Return (x, y) of the center of cell containing provided text 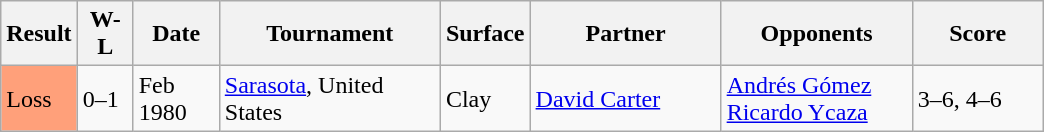
Clay (485, 98)
Surface (485, 34)
David Carter (626, 98)
Sarasota, United States (330, 98)
Opponents (816, 34)
Andrés Gómez Ricardo Ycaza (816, 98)
Date (176, 34)
Tournament (330, 34)
W-L (105, 34)
Result (39, 34)
Partner (626, 34)
Loss (39, 98)
3–6, 4–6 (978, 98)
Score (978, 34)
0–1 (105, 98)
Feb 1980 (176, 98)
